Detect which cell encompasses the target text, then output its (X, Y) center coordinate. 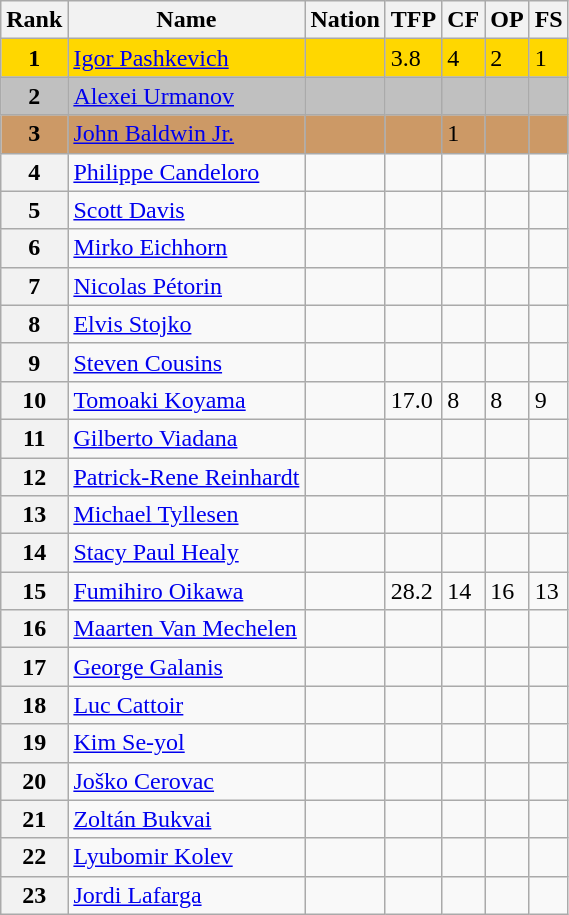
OP (507, 20)
Jordi Lafarga (186, 895)
12 (34, 477)
George Galanis (186, 667)
CF (464, 20)
Tomoaki Koyama (186, 400)
Igor Pashkevich (186, 58)
21 (34, 819)
7 (34, 286)
Mirko Eichhorn (186, 248)
22 (34, 857)
Elvis Stojko (186, 324)
23 (34, 895)
18 (34, 705)
11 (34, 438)
Michael Tyllesen (186, 515)
19 (34, 743)
Fumihiro Oikawa (186, 591)
Maarten Van Mechelen (186, 629)
Gilberto Viadana (186, 438)
Nicolas Pétorin (186, 286)
3.8 (413, 58)
Alexei Urmanov (186, 96)
Scott Davis (186, 210)
Nation (345, 20)
17.0 (413, 400)
Luc Cattoir (186, 705)
Zoltán Bukvai (186, 819)
Philippe Candeloro (186, 172)
Joško Cerovac (186, 781)
Steven Cousins (186, 362)
Kim Se-yol (186, 743)
TFP (413, 20)
Rank (34, 20)
17 (34, 667)
FS (548, 20)
3 (34, 134)
20 (34, 781)
Lyubomir Kolev (186, 857)
John Baldwin Jr. (186, 134)
6 (34, 248)
15 (34, 591)
5 (34, 210)
Name (186, 20)
Patrick-Rene Reinhardt (186, 477)
Stacy Paul Healy (186, 553)
28.2 (413, 591)
10 (34, 400)
